Determine the [X, Y] coordinate at the center of the cell enclosing the given text.  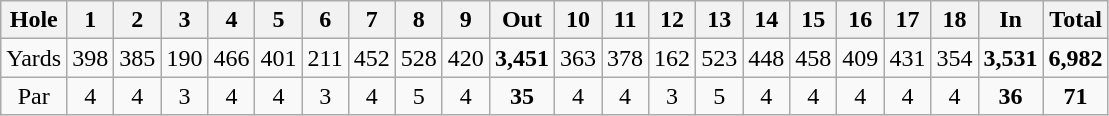
190 [184, 58]
35 [522, 96]
6 [325, 20]
15 [814, 20]
6,982 [1076, 58]
12 [672, 20]
378 [626, 58]
458 [814, 58]
7 [372, 20]
11 [626, 20]
466 [232, 58]
2 [138, 20]
Out [522, 20]
36 [1010, 96]
8 [418, 20]
10 [578, 20]
528 [418, 58]
420 [466, 58]
162 [672, 58]
Yards [34, 58]
In [1010, 20]
3,531 [1010, 58]
18 [954, 20]
13 [720, 20]
16 [860, 20]
Par [34, 96]
1 [90, 20]
211 [325, 58]
Total [1076, 20]
409 [860, 58]
452 [372, 58]
398 [90, 58]
431 [908, 58]
401 [278, 58]
523 [720, 58]
363 [578, 58]
14 [766, 20]
3,451 [522, 58]
354 [954, 58]
385 [138, 58]
Hole [34, 20]
448 [766, 58]
71 [1076, 96]
17 [908, 20]
9 [466, 20]
